Search for the cell housing the specified text and yield its (X, Y) center coordinate. 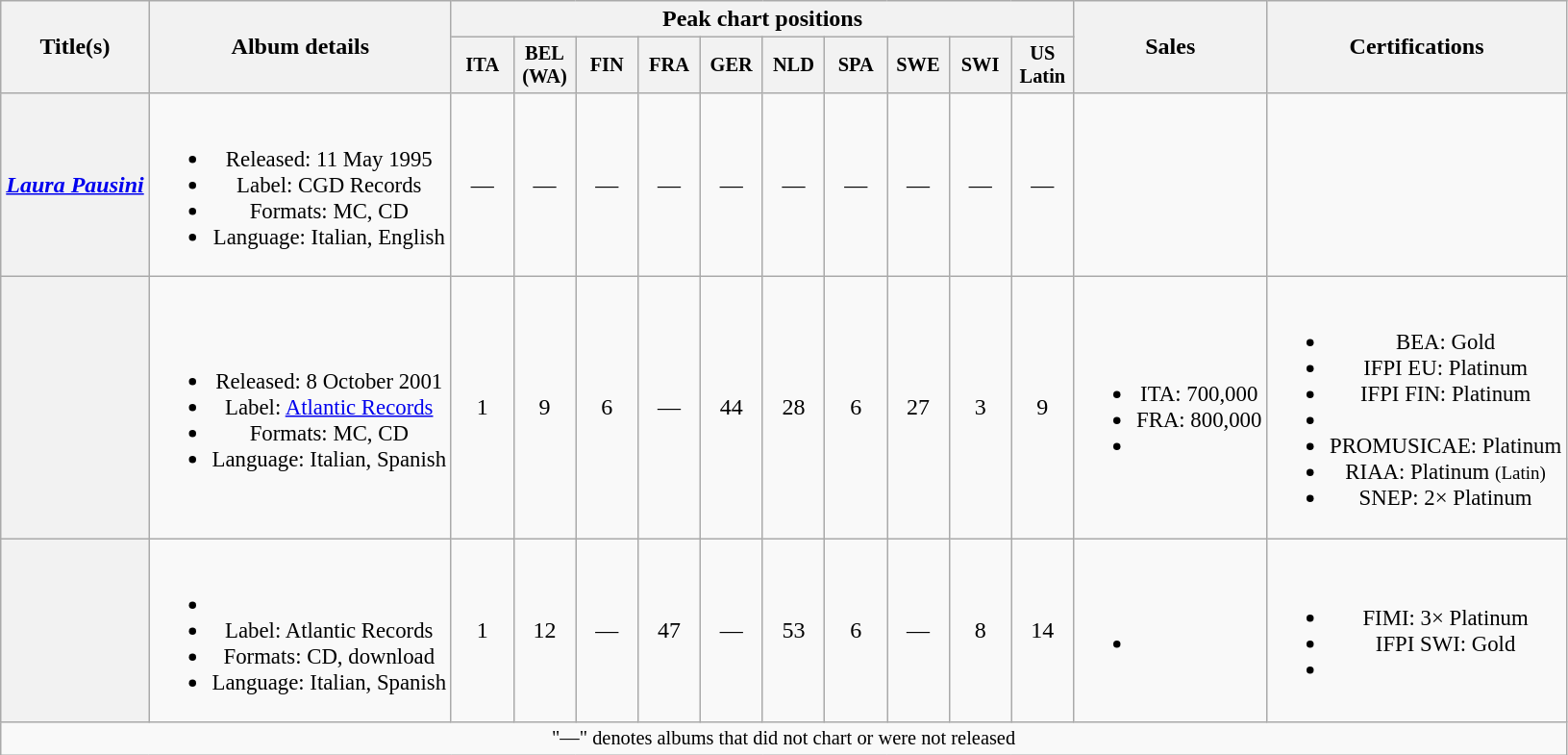
"—" denotes albums that did not chart or were not released (784, 739)
3 (981, 408)
14 (1042, 631)
44 (731, 408)
SPA (856, 65)
Released: 11 May 1995Label: CGD RecordsFormats: MC, CDLanguage: Italian, English (300, 185)
28 (794, 408)
Title(s) (75, 47)
12 (544, 631)
FRA (669, 65)
Released: 8 October 2001Label: Atlantic RecordsFormats: MC, CDLanguage: Italian, Spanish (300, 408)
8 (981, 631)
53 (794, 631)
Label: Atlantic RecordsFormats: CD, downloadLanguage: Italian, Spanish (300, 631)
Sales (1171, 47)
ITA (483, 65)
USLatin (1042, 65)
Laura Pausini (75, 185)
NLD (794, 65)
Peak chart positions (761, 19)
Album details (300, 47)
FIN (608, 65)
Certifications (1417, 47)
BEA: GoldIFPI EU: PlatinumIFPI FIN: PlatinumPROMUSICAE: PlatinumRIAA: Platinum (Latin)SNEP: 2× Platinum (1417, 408)
47 (669, 631)
BEL(WA) (544, 65)
FIMI: 3× PlatinumIFPI SWI: Gold (1417, 631)
ITA: 700,000FRA: 800,000 (1171, 408)
27 (919, 408)
SWI (981, 65)
GER (731, 65)
SWE (919, 65)
